Find where the given text appears and provide that cell's center as [X, Y] coordinate. 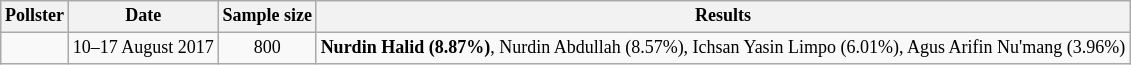
Pollster [35, 16]
Date [143, 16]
800 [267, 48]
10–17 August 2017 [143, 48]
Nurdin Halid (8.87%), Nurdin Abdullah (8.57%), Ichsan Yasin Limpo (6.01%), Agus Arifin Nu'mang (3.96%) [722, 48]
Results [722, 16]
Sample size [267, 16]
